Locate the cell with the specified text and output its (x, y) center coordinate. 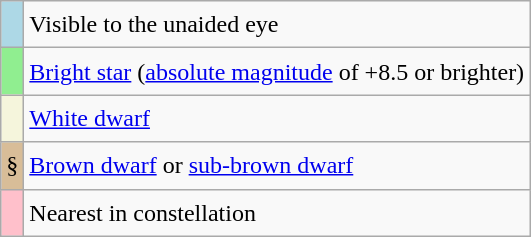
Visible to the unaided eye (277, 24)
White dwarf (277, 118)
Bright star (absolute magnitude of +8.5 or brighter) (277, 72)
Brown dwarf or sub-brown dwarf (277, 166)
Nearest in constellation (277, 212)
§ (12, 166)
